Locate the cell with the specified text and output its (X, Y) center coordinate. 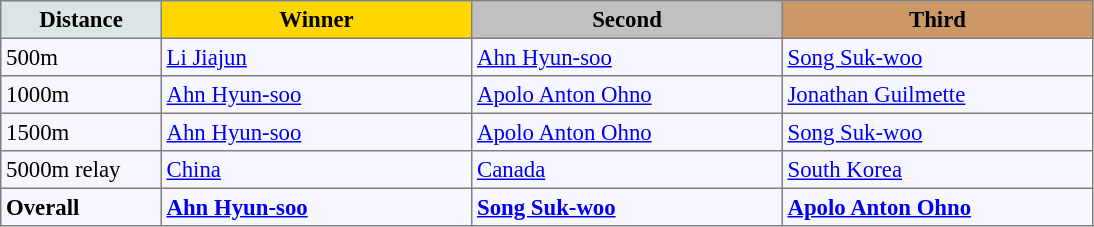
South Korea (937, 170)
Li Jiajun (316, 57)
Second (627, 20)
Overall (81, 207)
500m (81, 57)
Jonathan Guilmette (937, 95)
Winner (316, 20)
Canada (627, 170)
1000m (81, 95)
Distance (81, 20)
Third (937, 20)
5000m relay (81, 170)
1500m (81, 132)
China (316, 170)
